Search for the cell housing the specified text and yield its [X, Y] center coordinate. 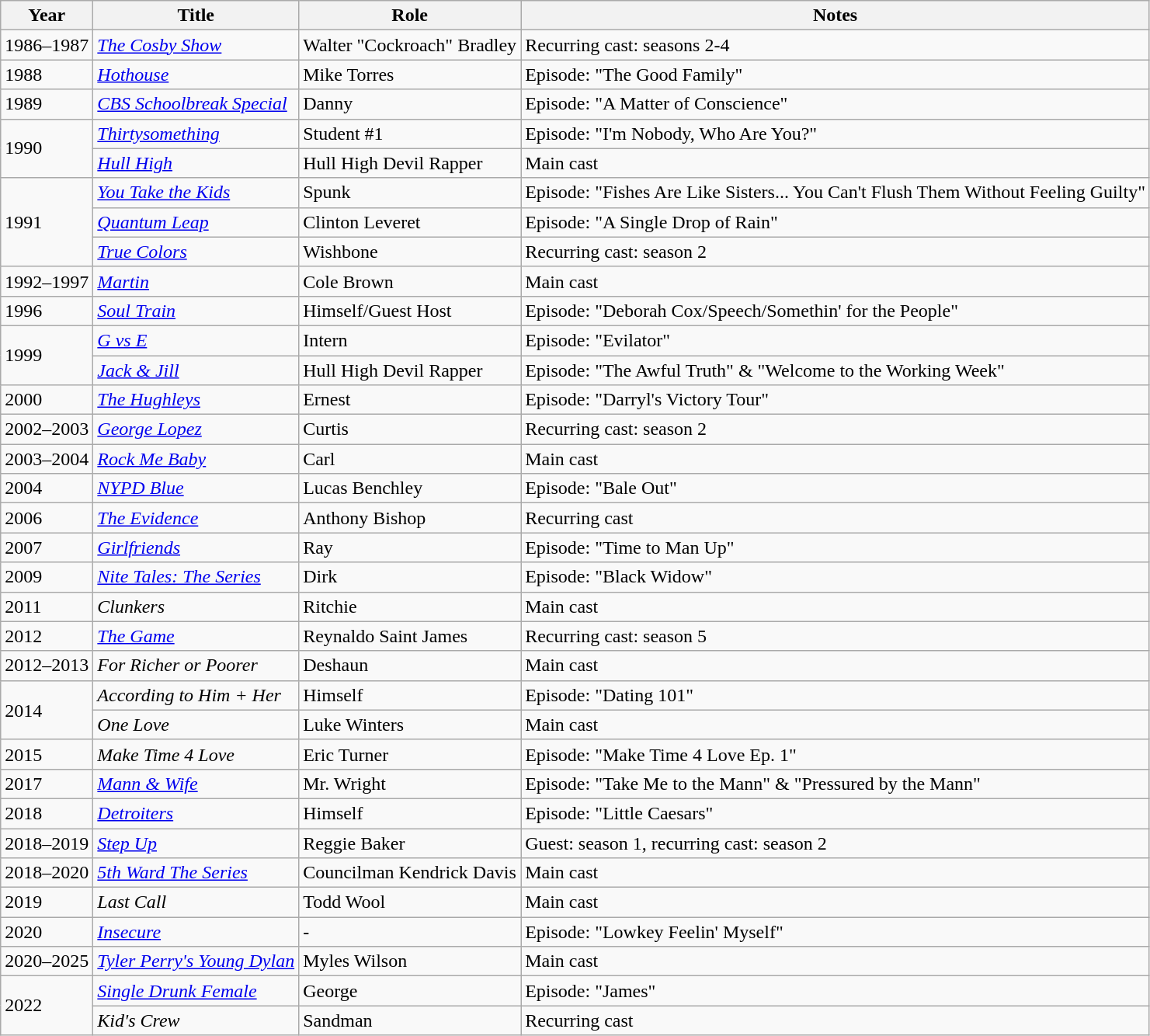
Hothouse [196, 75]
- [410, 932]
Lucas Benchley [410, 488]
G vs E [196, 340]
2018 [47, 813]
You Take the Kids [196, 193]
Episode: "I'm Nobody, Who Are You?" [836, 134]
1999 [47, 355]
2018–2020 [47, 873]
2014 [47, 710]
According to Him + Her [196, 695]
Episode: "The Good Family" [836, 75]
Student #1 [410, 134]
Tyler Perry's Young Dylan [196, 961]
Anthony Bishop [410, 518]
The Game [196, 636]
Myles Wilson [410, 961]
Soul Train [196, 311]
Single Drunk Female [196, 991]
1988 [47, 75]
Eric Turner [410, 754]
2011 [47, 607]
Cole Brown [410, 281]
Councilman Kendrick Davis [410, 873]
Episode: "Make Time 4 Love Ep. 1" [836, 754]
Carl [410, 459]
2006 [47, 518]
Rock Me Baby [196, 459]
Episode: "Time to Man Up" [836, 548]
Girlfriends [196, 548]
2002–2003 [47, 429]
1996 [47, 311]
2015 [47, 754]
Hull High [196, 163]
Walter "Cockroach" Bradley [410, 45]
Episode: "Take Me to the Mann" & "Pressured by the Mann" [836, 784]
Ritchie [410, 607]
Mike Torres [410, 75]
Clinton Leveret [410, 222]
Episode: "A Single Drop of Rain" [836, 222]
Nite Tales: The Series [196, 577]
2022 [47, 1006]
2020 [47, 932]
Himself/Guest Host [410, 311]
The Hughleys [196, 400]
Wishbone [410, 252]
Title [196, 16]
Episode: "Bale Out" [836, 488]
Deshaun [410, 666]
Episode: "Little Caesars" [836, 813]
Role [410, 16]
1990 [47, 148]
Episode: "Fishes Are Like Sisters... You Can't Flush Them Without Feeling Guilty" [836, 193]
Intern [410, 340]
George [410, 991]
2012–2013 [47, 666]
Episode: "Lowkey Feelin' Myself" [836, 932]
Clunkers [196, 607]
Recurring cast: seasons 2-4 [836, 45]
CBS Schoolbreak Special [196, 104]
Episode: "Deborah Cox/Speech/Somethin' for the People" [836, 311]
Detroiters [196, 813]
Episode: "The Awful Truth" & "Welcome to the Working Week" [836, 370]
Danny [410, 104]
Dirk [410, 577]
2007 [47, 548]
Episode: "Black Widow" [836, 577]
Ray [410, 548]
Ernest [410, 400]
Make Time 4 Love [196, 754]
Insecure [196, 932]
The Evidence [196, 518]
2000 [47, 400]
2018–2019 [47, 843]
Kid's Crew [196, 1020]
Episode: "A Matter of Conscience" [836, 104]
1991 [47, 222]
Quantum Leap [196, 222]
Episode: "Evilator" [836, 340]
2004 [47, 488]
Sandman [410, 1020]
Year [47, 16]
Todd Wool [410, 902]
Episode: "James" [836, 991]
Episode: "Darryl's Victory Tour" [836, 400]
Martin [196, 281]
Recurring cast: season 5 [836, 636]
2003–2004 [47, 459]
Last Call [196, 902]
Notes [836, 16]
5th Ward The Series [196, 873]
2020–2025 [47, 961]
2012 [47, 636]
George Lopez [196, 429]
True Colors [196, 252]
Spunk [410, 193]
Mr. Wright [410, 784]
Curtis [410, 429]
2019 [47, 902]
Guest: season 1, recurring cast: season 2 [836, 843]
Mann & Wife [196, 784]
1986–1987 [47, 45]
1992–1997 [47, 281]
Luke Winters [410, 725]
Reynaldo Saint James [410, 636]
Reggie Baker [410, 843]
Step Up [196, 843]
2009 [47, 577]
2017 [47, 784]
One Love [196, 725]
NYPD Blue [196, 488]
The Cosby Show [196, 45]
Episode: "Dating 101" [836, 695]
1989 [47, 104]
For Richer or Poorer [196, 666]
Jack & Jill [196, 370]
Thirtysomething [196, 134]
